Extract the [x, y] coordinate from the center of the cell holding the provided text.  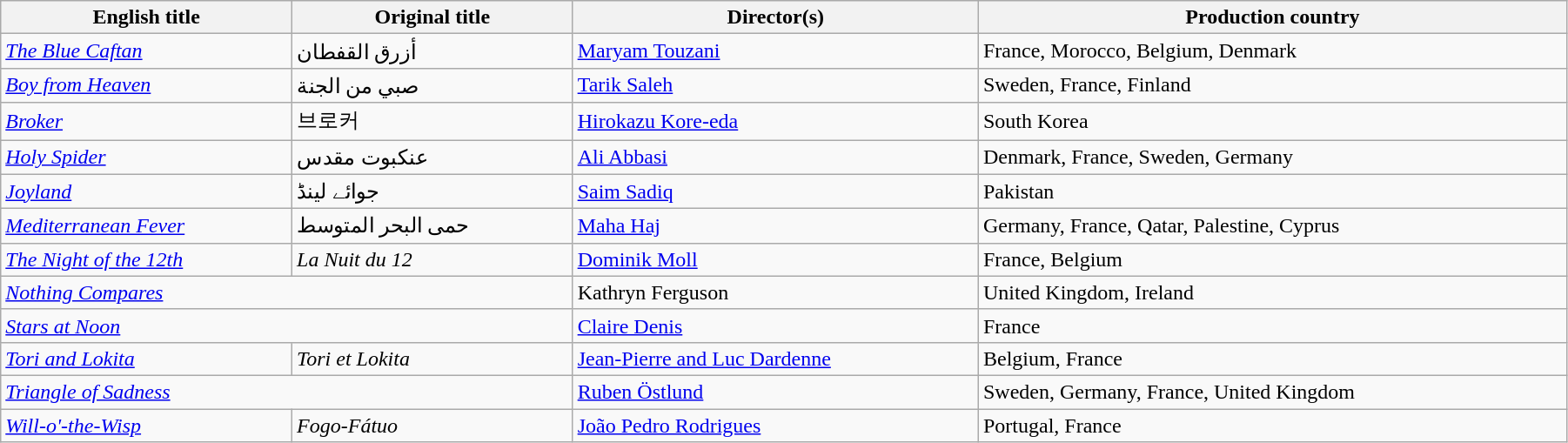
أزرق القفطان [433, 51]
Saim Sadiq [775, 191]
Maha Haj [775, 226]
France, Belgium [1272, 259]
Ruben Östlund [775, 392]
Tori et Lokita [433, 359]
The Blue Caftan [146, 51]
Sweden, Germany, France, United Kingdom [1272, 392]
Triangle of Sadness [287, 392]
Dominik Moll [775, 259]
브로커 [433, 122]
João Pedro Rodrigues [775, 426]
Pakistan [1272, 191]
Jean-Pierre and Luc Dardenne [775, 359]
Boy from Heaven [146, 85]
Joyland [146, 191]
حمى البحر المتوسط [433, 226]
Tarik Saleh [775, 85]
Maryam Touzani [775, 51]
The Night of the 12th [146, 259]
Broker [146, 122]
Sweden, France, Finland [1272, 85]
Portugal, France [1272, 426]
جوائے لینڈ [433, 191]
Tori and Lokita [146, 359]
Nothing Compares [287, 292]
Original title [433, 17]
Production country [1272, 17]
Will-o'-the-Wisp [146, 426]
Fogo-Fátuo [433, 426]
France, Morocco, Belgium, Denmark [1272, 51]
Hirokazu Kore-eda [775, 122]
عنکبوت مقدس [433, 157]
Kathryn Ferguson [775, 292]
South Korea [1272, 122]
Director(s) [775, 17]
صبي من الجنة [433, 85]
Ali Abbasi [775, 157]
Claire Denis [775, 326]
Holy Spider [146, 157]
La Nuit du 12 [433, 259]
Stars at Noon [287, 326]
Germany, France, Qatar, Palestine, Cyprus [1272, 226]
Belgium, France [1272, 359]
Mediterranean Fever [146, 226]
Denmark, France, Sweden, Germany [1272, 157]
English title [146, 17]
France [1272, 326]
United Kingdom, Ireland [1272, 292]
